Detect which cell encompasses the target text, then output its [X, Y] center coordinate. 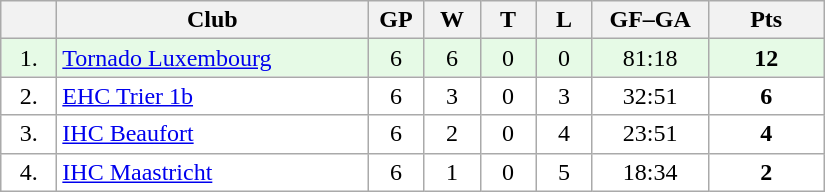
81:18 [650, 58]
1 [452, 172]
W [452, 20]
3. [29, 134]
Club [212, 20]
1. [29, 58]
IHC Beaufort [212, 134]
5 [564, 172]
23:51 [650, 134]
T [508, 20]
GF–GA [650, 20]
Pts [766, 20]
2. [29, 96]
Tornado Luxembourg [212, 58]
4. [29, 172]
GP [396, 20]
EHC Trier 1b [212, 96]
L [564, 20]
12 [766, 58]
18:34 [650, 172]
32:51 [650, 96]
IHC Maastricht [212, 172]
